Return the (x, y) coordinate for the center point of the cell that contains the specified text.  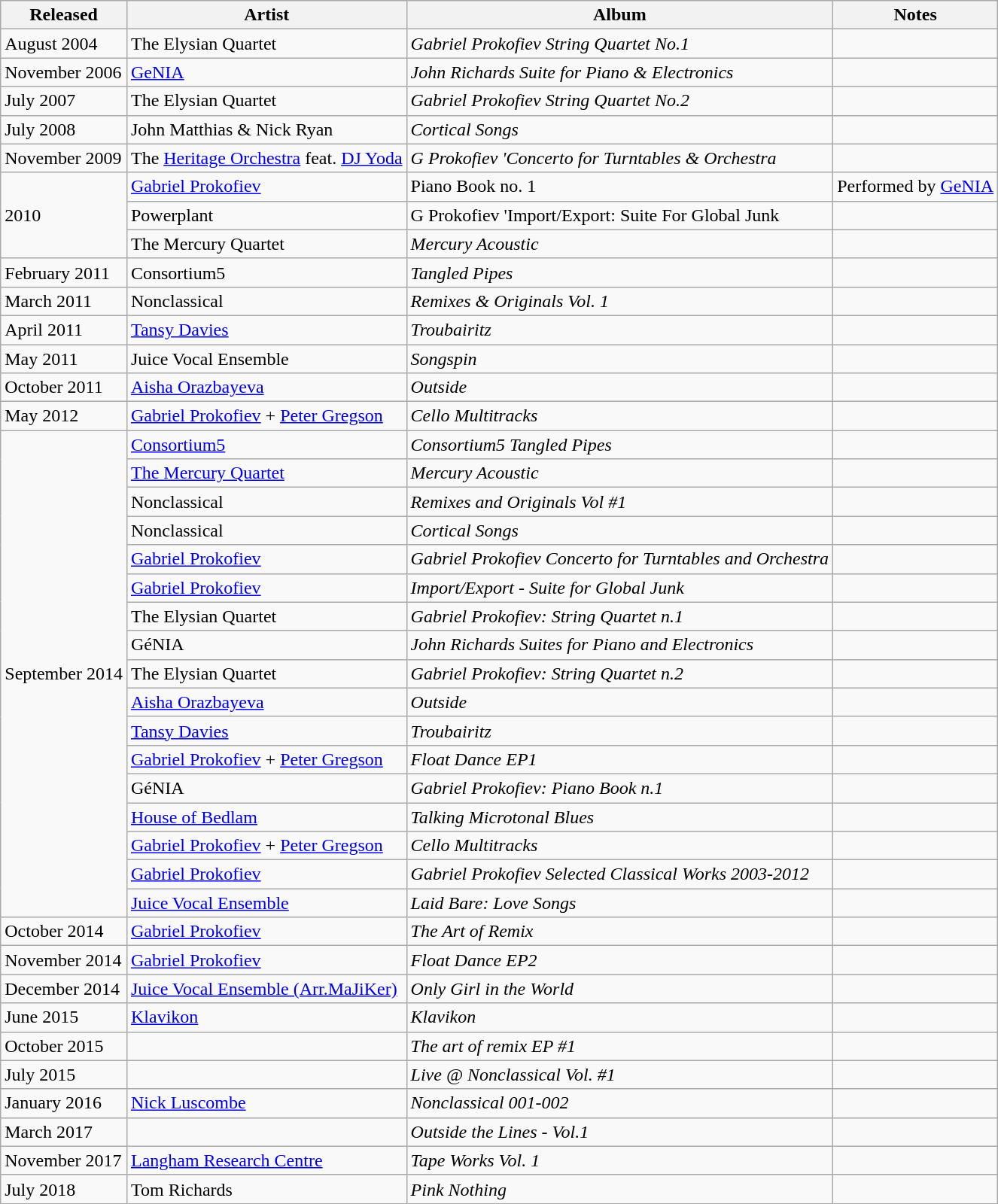
Released (64, 15)
Tangled Pipes (620, 272)
February 2011 (64, 272)
Gabriel Prokofiev Concerto for Turntables and Orchestra (620, 559)
Remixes & Originals Vol. 1 (620, 301)
March 2017 (64, 1132)
May 2012 (64, 416)
November 2006 (64, 72)
October 2014 (64, 932)
Float Dance EP2 (620, 960)
July 2015 (64, 1075)
Only Girl in the World (620, 989)
G Prokofiev 'Concerto for Turntables & Orchestra (620, 158)
Gabriel Prokofiev String Quartet No.2 (620, 101)
Juice Vocal Ensemble (Arr.MaJiKer) (266, 989)
Talking Microtonal Blues (620, 816)
Laid Bare: Love Songs (620, 903)
Live @ Nonclassical Vol. #1 (620, 1075)
John Matthias & Nick Ryan (266, 129)
House of Bedlam (266, 816)
Gabriel Prokofiev: String Quartet n.1 (620, 616)
January 2016 (64, 1103)
Gabriel Prokofiev: String Quartet n.2 (620, 673)
The art of remix EP #1 (620, 1046)
Remixes and Originals Vol #1 (620, 502)
July 2018 (64, 1189)
July 2008 (64, 129)
Gabriel Prokofiev String Quartet No.1 (620, 44)
October 2015 (64, 1046)
Artist (266, 15)
John Richards Suite for Piano & Electronics (620, 72)
Gabriel Prokofiev: Piano Book n.1 (620, 788)
June 2015 (64, 1017)
Powerplant (266, 215)
Piano Book no. 1 (620, 187)
November 2014 (64, 960)
Gabriel Prokofiev Selected Classical Works 2003-2012 (620, 874)
Tom Richards (266, 1189)
The Heritage Orchestra feat. DJ Yoda (266, 158)
Nonclassical 001-002 (620, 1103)
Performed by GeNIA (915, 187)
July 2007 (64, 101)
Album (620, 15)
John Richards Suites for Piano and Electronics (620, 645)
December 2014 (64, 989)
Consortium5 Tangled Pipes (620, 445)
Pink Nothing (620, 1189)
Nick Luscombe (266, 1103)
Outside the Lines - Vol.1 (620, 1132)
April 2011 (64, 330)
Float Dance EP1 (620, 759)
March 2011 (64, 301)
GeNIA (266, 72)
Songspin (620, 359)
August 2004 (64, 44)
November 2017 (64, 1160)
Tape Works Vol. 1 (620, 1160)
2010 (64, 215)
September 2014 (64, 674)
Langham Research Centre (266, 1160)
Import/Export - Suite for Global Junk (620, 588)
October 2011 (64, 388)
The Art of Remix (620, 932)
Notes (915, 15)
November 2009 (64, 158)
May 2011 (64, 359)
G Prokofiev 'Import/Export: Suite For Global Junk (620, 215)
